Find where the given text appears and provide that cell's center as (X, Y) coordinate. 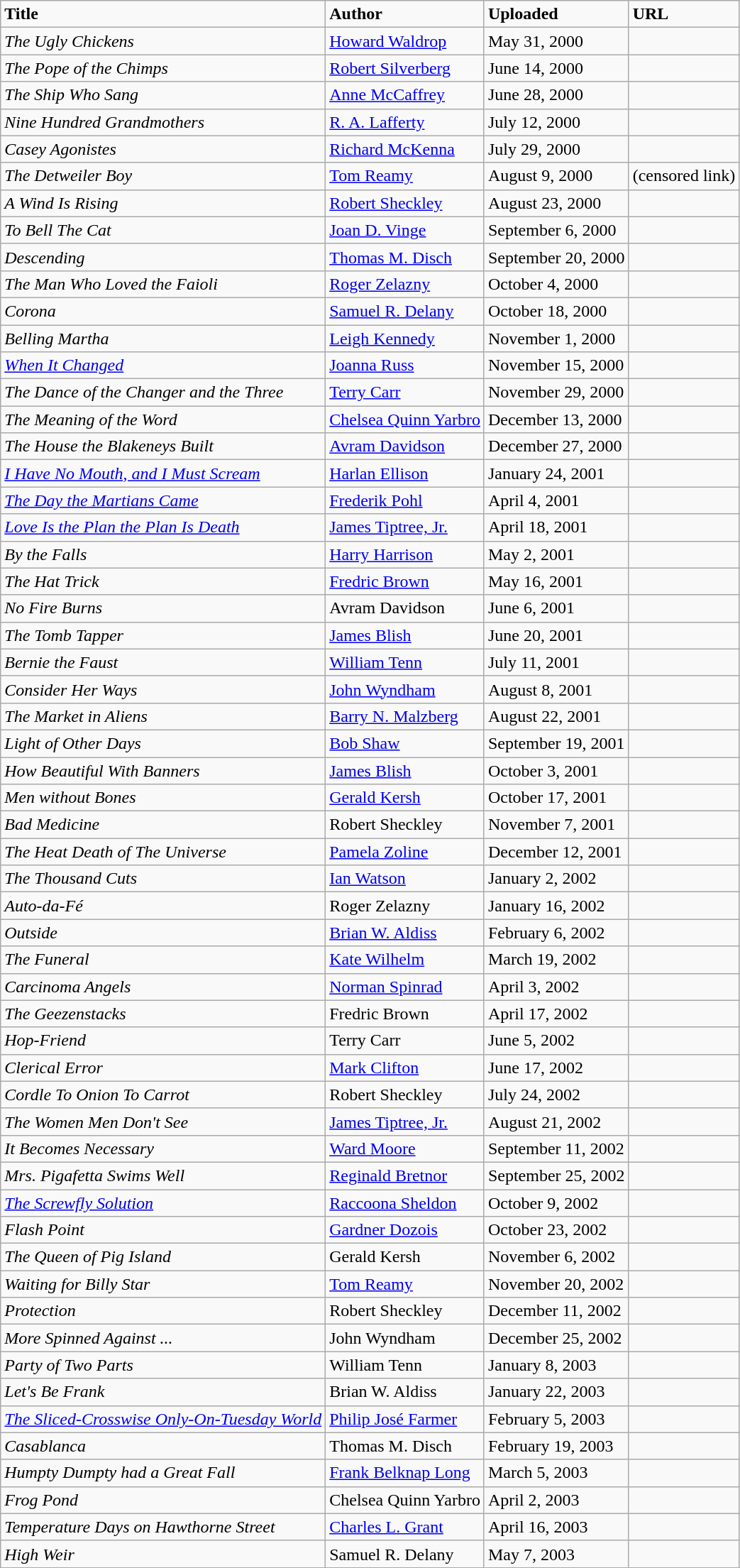
April 4, 2001 (556, 500)
Gardner Dozois (405, 1230)
October 17, 2001 (556, 798)
No Fire Burns (163, 608)
July 24, 2002 (556, 1095)
Ward Moore (405, 1148)
June 14, 2000 (556, 68)
Cordle To Onion To Carrot (163, 1095)
Mark Clifton (405, 1068)
October 9, 2002 (556, 1203)
Nine Hundred Grandmothers (163, 122)
Frederik Pohl (405, 500)
Richard McKenna (405, 149)
Robert Silverberg (405, 68)
URL (684, 14)
The Day the Martians Came (163, 500)
Hop-Friend (163, 1041)
Kate Wilhelm (405, 960)
The Hat Trick (163, 581)
I Have No Mouth, and I Must Scream (163, 473)
The Ugly Chickens (163, 41)
March 5, 2003 (556, 1473)
Protection (163, 1311)
February 5, 2003 (556, 1419)
R. A. Lafferty (405, 122)
The Ship Who Sang (163, 95)
The Thousand Cuts (163, 879)
December 12, 2001 (556, 852)
July 11, 2001 (556, 662)
Carcinoma Angels (163, 987)
August 8, 2001 (556, 689)
The Tomb Tapper (163, 635)
The Funeral (163, 960)
Bob Shaw (405, 743)
Ian Watson (405, 879)
Casey Agonistes (163, 149)
January 16, 2002 (556, 906)
June 17, 2002 (556, 1068)
How Beautiful With Banners (163, 770)
Anne McCaffrey (405, 95)
Howard Waldrop (405, 41)
August 22, 2001 (556, 716)
September 6, 2000 (556, 230)
Leigh Kennedy (405, 339)
The Pope of the Chimps (163, 68)
February 6, 2002 (556, 933)
High Weir (163, 1554)
January 2, 2002 (556, 879)
August 23, 2000 (556, 203)
December 11, 2002 (556, 1311)
Uploaded (556, 14)
January 8, 2003 (556, 1365)
September 11, 2002 (556, 1148)
Harry Harrison (405, 554)
July 29, 2000 (556, 149)
The Geezenstacks (163, 1014)
Men without Bones (163, 798)
Casablanca (163, 1446)
The Detweiler Boy (163, 176)
Joan D. Vinge (405, 230)
September 20, 2000 (556, 257)
May 7, 2003 (556, 1554)
To Bell The Cat (163, 230)
Belling Martha (163, 339)
April 16, 2003 (556, 1527)
January 22, 2003 (556, 1392)
August 9, 2000 (556, 176)
November 29, 2000 (556, 393)
Temperature Days on Hawthorne Street (163, 1527)
August 21, 2002 (556, 1122)
More Spinned Against ... (163, 1338)
July 12, 2000 (556, 122)
By the Falls (163, 554)
Raccoona Sheldon (405, 1203)
October 3, 2001 (556, 770)
November 20, 2002 (556, 1284)
Corona (163, 311)
October 23, 2002 (556, 1230)
June 6, 2001 (556, 608)
November 7, 2001 (556, 825)
Clerical Error (163, 1068)
December 13, 2000 (556, 420)
The Screwfly Solution (163, 1203)
November 15, 2000 (556, 366)
Party of Two Parts (163, 1365)
Outside (163, 933)
September 19, 2001 (556, 743)
May 16, 2001 (556, 581)
Love Is the Plan the Plan Is Death (163, 527)
Bernie the Faust (163, 662)
Philip José Farmer (405, 1419)
September 25, 2002 (556, 1175)
Consider Her Ways (163, 689)
The Market in Aliens (163, 716)
Norman Spinrad (405, 987)
June 28, 2000 (556, 95)
(censored link) (684, 176)
April 3, 2002 (556, 987)
December 27, 2000 (556, 446)
October 4, 2000 (556, 284)
The Meaning of the Word (163, 420)
Pamela Zoline (405, 852)
Title (163, 14)
Humpty Dumpty had a Great Fall (163, 1473)
March 19, 2002 (556, 960)
April 17, 2002 (556, 1014)
Frog Pond (163, 1500)
The Dance of the Changer and the Three (163, 393)
Descending (163, 257)
December 25, 2002 (556, 1338)
The Queen of Pig Island (163, 1257)
May 2, 2001 (556, 554)
The Women Men Don't See (163, 1122)
The Man Who Loved the Faioli (163, 284)
February 19, 2003 (556, 1446)
April 18, 2001 (556, 527)
June 20, 2001 (556, 635)
A Wind Is Rising (163, 203)
November 1, 2000 (556, 339)
Barry N. Malzberg (405, 716)
Frank Belknap Long (405, 1473)
May 31, 2000 (556, 41)
Light of Other Days (163, 743)
June 5, 2002 (556, 1041)
Mrs. Pigafetta Swims Well (163, 1175)
Charles L. Grant (405, 1527)
When It Changed (163, 366)
Waiting for Billy Star (163, 1284)
October 18, 2000 (556, 311)
April 2, 2003 (556, 1500)
November 6, 2002 (556, 1257)
Author (405, 14)
The Heat Death of The Universe (163, 852)
The House the Blakeneys Built (163, 446)
The Sliced-Crosswise Only-On-Tuesday World (163, 1419)
January 24, 2001 (556, 473)
Auto-da-Fé (163, 906)
Joanna Russ (405, 366)
Bad Medicine (163, 825)
Harlan Ellison (405, 473)
Flash Point (163, 1230)
It Becomes Necessary (163, 1148)
Reginald Bretnor (405, 1175)
Let's Be Frank (163, 1392)
